Locate the cell with the specified text and output its (X, Y) center coordinate. 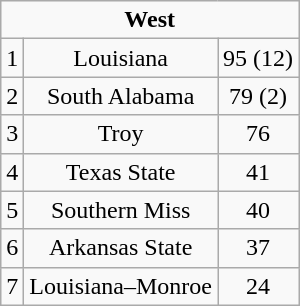
4 (12, 172)
Louisiana–Monroe (121, 286)
76 (258, 134)
2 (12, 96)
Arkansas State (121, 248)
24 (258, 286)
37 (258, 248)
79 (2) (258, 96)
West (150, 20)
95 (12) (258, 58)
41 (258, 172)
6 (12, 248)
3 (12, 134)
Texas State (121, 172)
Troy (121, 134)
South Alabama (121, 96)
5 (12, 210)
Southern Miss (121, 210)
7 (12, 286)
Louisiana (121, 58)
1 (12, 58)
40 (258, 210)
